Locate the cell with the specified text and output its (X, Y) center coordinate. 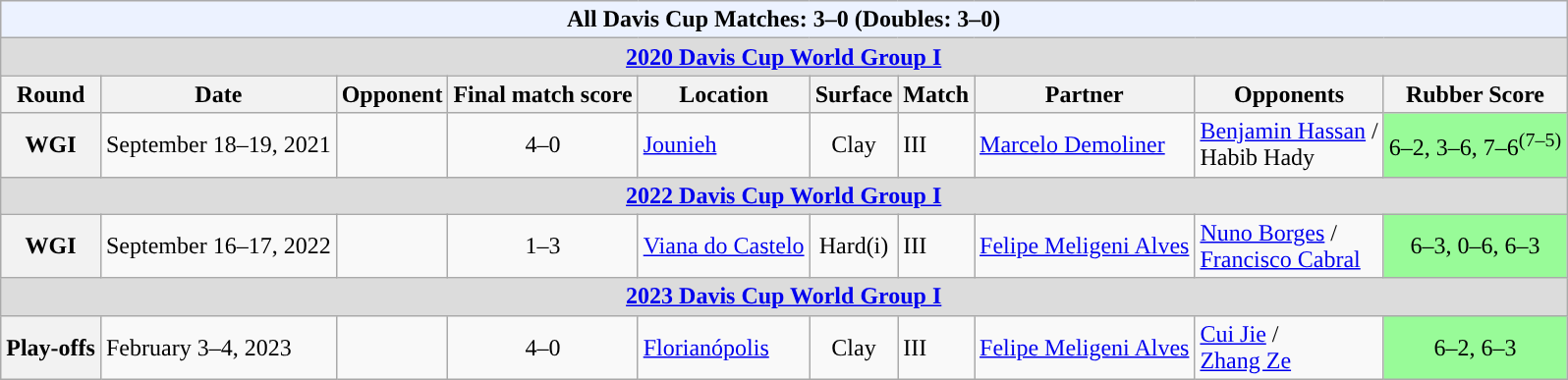
All Davis Cup Matches: 3–0 (Doubles: 3–0) (784, 20)
Marcelo Demoliner (1085, 145)
1–3 (542, 245)
2023 Davis Cup World Group I (784, 297)
Opponent (392, 94)
2022 Davis Cup World Group I (784, 195)
Viana do Castelo (723, 245)
Round (51, 94)
Location (723, 94)
Surface (854, 94)
6–2, 6–3 (1475, 348)
September 16–17, 2022 (218, 245)
Opponents (1289, 94)
Jounieh (723, 145)
Partner (1085, 94)
Date (218, 94)
Match (936, 94)
Nuno Borges / Francisco Cabral (1289, 245)
Final match score (542, 94)
February 3–4, 2023 (218, 348)
Florianópolis (723, 348)
Cui Jie / Zhang Ze (1289, 348)
September 18–19, 2021 (218, 145)
6–3, 0–6, 6–3 (1475, 245)
Rubber Score (1475, 94)
2020 Davis Cup World Group I (784, 57)
6–2, 3–6, 7–6(7–5) (1475, 145)
Play-offs (51, 348)
Hard(i) (854, 245)
Benjamin Hassan /Habib Hady (1289, 145)
